Locate the cell with the specified text and output its [x, y] center coordinate. 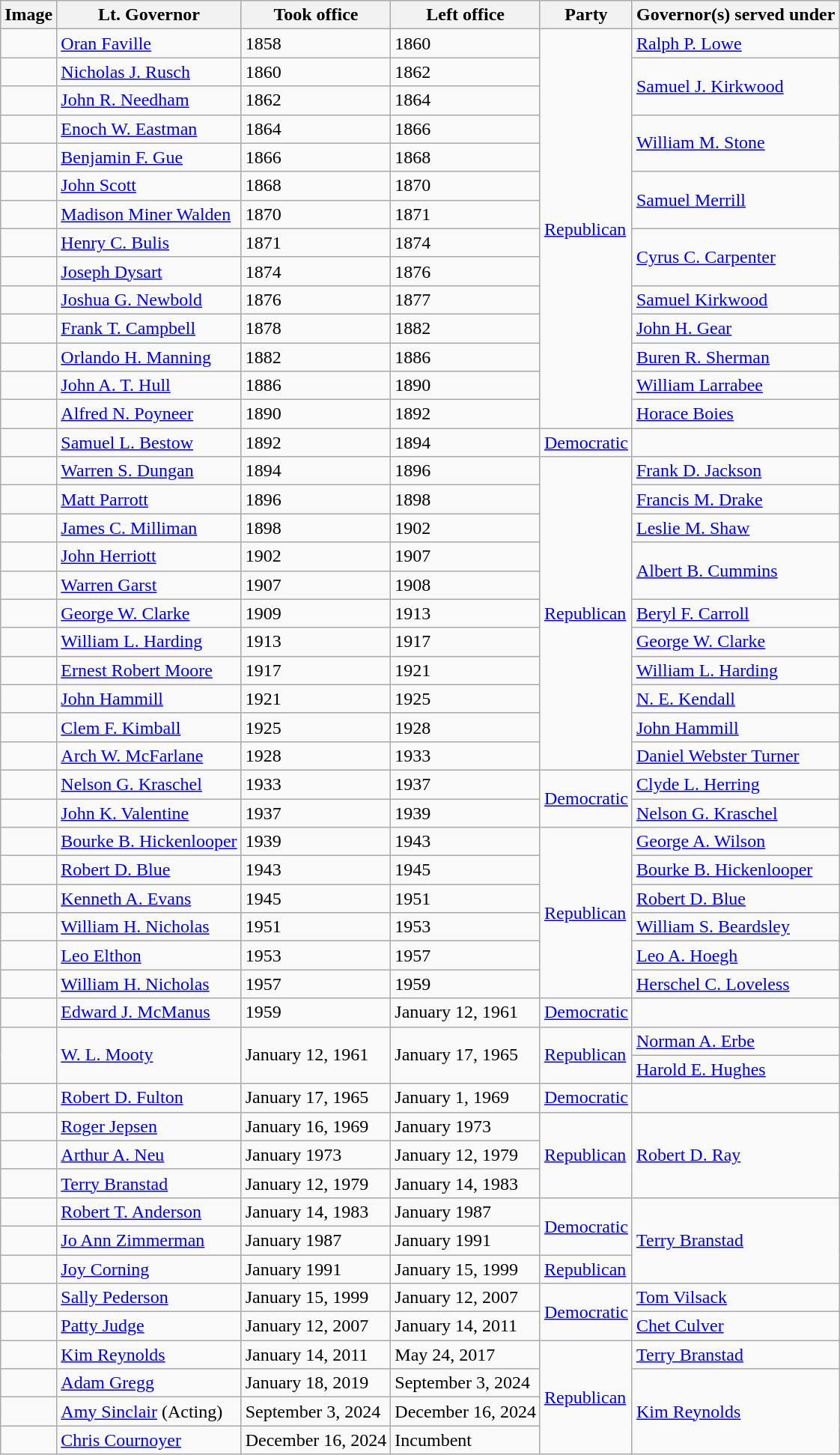
Took office [316, 15]
Ralph P. Lowe [735, 43]
Clyde L. Herring [735, 784]
Robert D. Ray [735, 1155]
Samuel L. Bestow [149, 443]
John Herriott [149, 556]
Joseph Dysart [149, 271]
Robert T. Anderson [149, 1212]
May 24, 2017 [466, 1355]
Patty Judge [149, 1326]
Amy Sinclair (Acting) [149, 1412]
Tom Vilsack [735, 1298]
Kenneth A. Evans [149, 899]
Henry C. Bulis [149, 243]
Robert D. Fulton [149, 1098]
William M. Stone [735, 143]
January 1, 1969 [466, 1098]
Left office [466, 15]
1877 [466, 300]
Alfred N. Poyneer [149, 414]
John A. T. Hull [149, 386]
Warren Garst [149, 585]
Samuel J. Kirkwood [735, 86]
Frank T. Campbell [149, 328]
John H. Gear [735, 328]
Ernest Robert Moore [149, 670]
Leo Elthon [149, 956]
Adam Gregg [149, 1383]
Buren R. Sherman [735, 357]
Arthur A. Neu [149, 1155]
Chris Cournoyer [149, 1440]
Incumbent [466, 1440]
Cyrus C. Carpenter [735, 257]
Nicholas J. Rusch [149, 72]
Edward J. McManus [149, 1012]
Norman A. Erbe [735, 1041]
Jo Ann Zimmerman [149, 1240]
Horace Boies [735, 414]
Roger Jepsen [149, 1126]
George A. Wilson [735, 842]
1878 [316, 328]
Frank D. Jackson [735, 471]
Enoch W. Eastman [149, 129]
Image [28, 15]
John R. Needham [149, 100]
Oran Faville [149, 43]
Benjamin F. Gue [149, 157]
Chet Culver [735, 1326]
1909 [316, 613]
January 16, 1969 [316, 1126]
Matt Parrott [149, 499]
Albert B. Cummins [735, 571]
Warren S. Dungan [149, 471]
Sally Pederson [149, 1298]
John K. Valentine [149, 812]
Daniel Webster Turner [735, 756]
Samuel Kirkwood [735, 300]
1908 [466, 585]
Governor(s) served under [735, 15]
Leo A. Hoegh [735, 956]
1858 [316, 43]
Joshua G. Newbold [149, 300]
Leslie M. Shaw [735, 528]
Arch W. McFarlane [149, 756]
Orlando H. Manning [149, 357]
Joy Corning [149, 1269]
Beryl F. Carroll [735, 613]
Samuel Merrill [735, 200]
John Scott [149, 186]
Madison Miner Walden [149, 214]
James C. Milliman [149, 528]
Harold E. Hughes [735, 1069]
N. E. Kendall [735, 699]
Party [585, 15]
William Larrabee [735, 386]
Herschel C. Loveless [735, 984]
W. L. Mooty [149, 1055]
Lt. Governor [149, 15]
Clem F. Kimball [149, 727]
Francis M. Drake [735, 499]
William S. Beardsley [735, 927]
January 18, 2019 [316, 1383]
